Locate the cell with the specified text and output its (x, y) center coordinate. 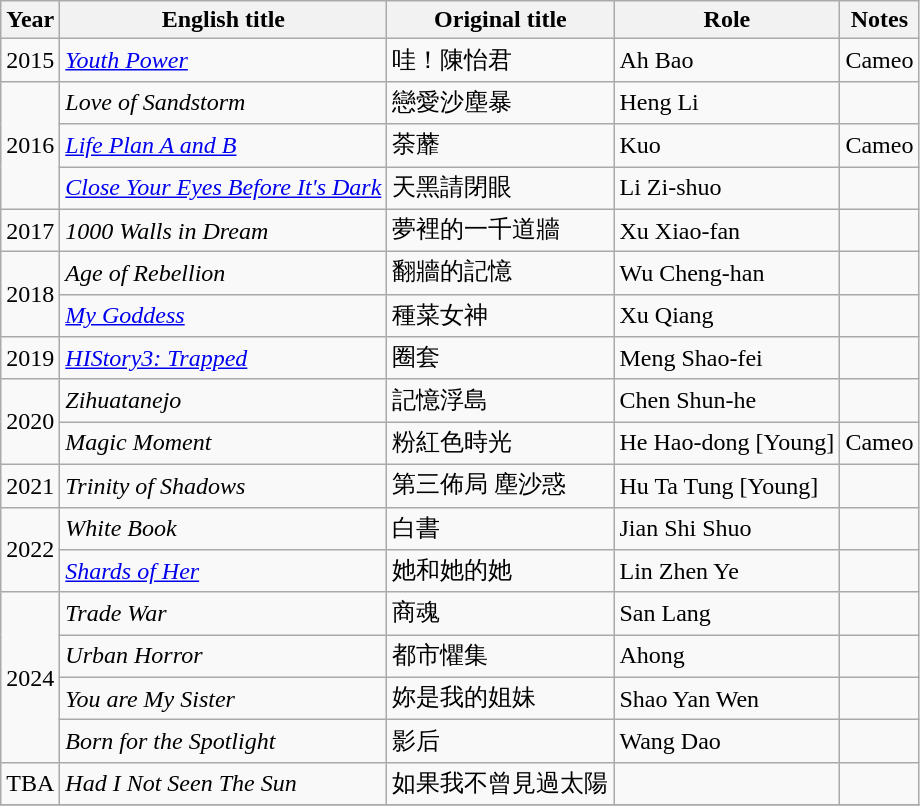
2017 (30, 230)
戀愛沙塵暴 (500, 102)
夢裡的一千道牆 (500, 230)
白書 (500, 528)
都市懼集 (500, 656)
Youth Power (224, 60)
2024 (30, 677)
如果我不曾見過太陽 (500, 784)
記憶浮島 (500, 400)
You are My Sister (224, 698)
English title (224, 20)
翻牆的記憶 (500, 274)
2015 (30, 60)
Original title (500, 20)
2016 (30, 145)
荼蘼 (500, 146)
Wang Dao (727, 742)
Love of Sandstorm (224, 102)
2020 (30, 422)
Role (727, 20)
Hu Ta Tung [Young] (727, 486)
她和她的她 (500, 572)
哇！陳怡君 (500, 60)
Heng Li (727, 102)
Xu Qiang (727, 316)
2019 (30, 358)
Xu Xiao-fan (727, 230)
He Hao-dong [Young] (727, 444)
Jian Shi Shuo (727, 528)
種菜女神 (500, 316)
Life Plan A and B (224, 146)
粉紅色時光 (500, 444)
Magic Moment (224, 444)
Year (30, 20)
Urban Horror (224, 656)
Lin Zhen Ye (727, 572)
商魂 (500, 614)
Close Your Eyes Before It's Dark (224, 188)
Li Zi-shuo (727, 188)
TBA (30, 784)
Notes (880, 20)
2018 (30, 294)
Shao Yan Wen (727, 698)
Trade War (224, 614)
2021 (30, 486)
Wu Cheng-han (727, 274)
1000 Walls in Dream (224, 230)
第三佈局 塵沙惑 (500, 486)
Chen Shun-he (727, 400)
Meng Shao-fei (727, 358)
White Book (224, 528)
天黑請閉眼 (500, 188)
影后 (500, 742)
Zihuatanejo (224, 400)
Trinity of Shadows (224, 486)
妳是我的姐妹 (500, 698)
HIStory3: Trapped (224, 358)
2022 (30, 550)
Born for the Spotlight (224, 742)
Ah Bao (727, 60)
Shards of Her (224, 572)
San Lang (727, 614)
Ahong (727, 656)
Kuo (727, 146)
My Goddess (224, 316)
Had I Not Seen The Sun (224, 784)
圈套 (500, 358)
Age of Rebellion (224, 274)
